Output the [X, Y] coordinate of the center of the cell containing the given text.  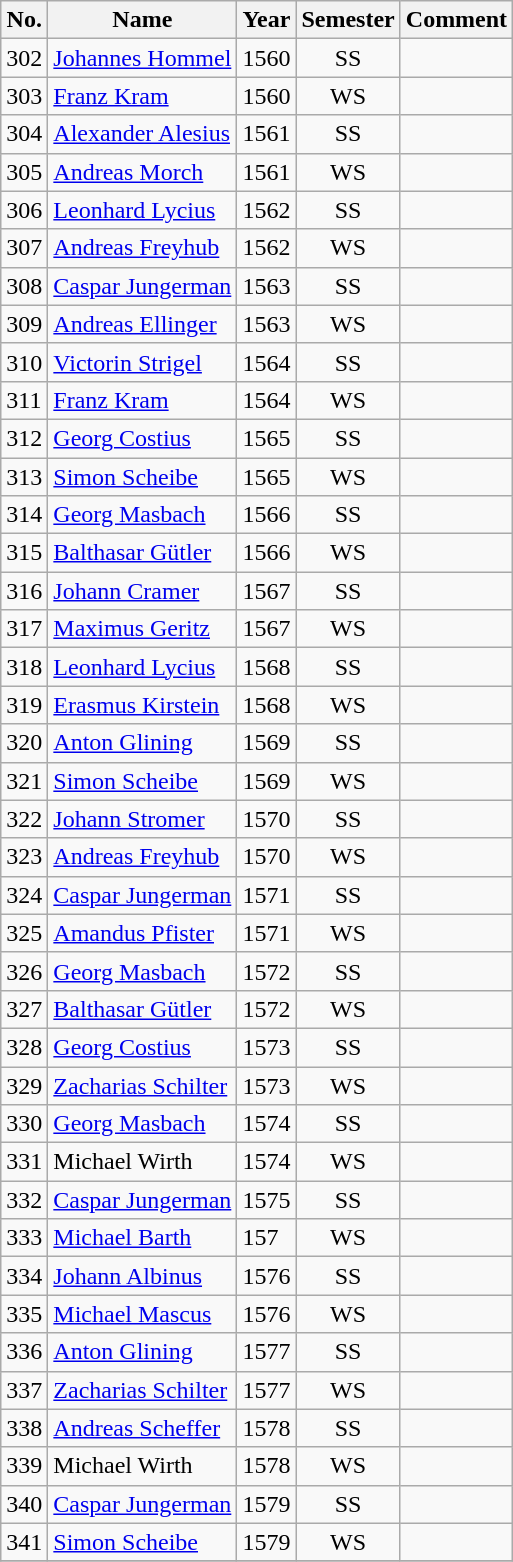
325 [24, 933]
310 [24, 362]
318 [24, 667]
313 [24, 477]
329 [24, 1085]
330 [24, 1124]
333 [24, 1238]
157 [266, 1238]
Amandus Pfister [142, 933]
304 [24, 134]
Year [266, 20]
311 [24, 400]
312 [24, 438]
Andreas Scheffer [142, 1428]
328 [24, 1047]
302 [24, 58]
Erasmus Kirstein [142, 705]
Victorin Strigel [142, 362]
319 [24, 705]
Michael Barth [142, 1238]
324 [24, 895]
315 [24, 553]
307 [24, 248]
340 [24, 1504]
323 [24, 857]
314 [24, 515]
No. [24, 20]
Andreas Morch [142, 172]
336 [24, 1352]
332 [24, 1200]
308 [24, 286]
339 [24, 1466]
Johann Albinus [142, 1276]
317 [24, 629]
Johann Cramer [142, 591]
Semester [348, 20]
Johann Stromer [142, 819]
306 [24, 210]
331 [24, 1162]
Alexander Alesius [142, 134]
309 [24, 324]
326 [24, 971]
322 [24, 819]
337 [24, 1390]
316 [24, 591]
303 [24, 96]
321 [24, 781]
341 [24, 1542]
305 [24, 172]
1575 [266, 1200]
Michael Mascus [142, 1314]
Maximus Geritz [142, 629]
Johannes Hommel [142, 58]
320 [24, 743]
Andreas Ellinger [142, 324]
327 [24, 1009]
338 [24, 1428]
Comment [456, 20]
334 [24, 1276]
Name [142, 20]
335 [24, 1314]
